Locate the cell with the specified text and output its (x, y) center coordinate. 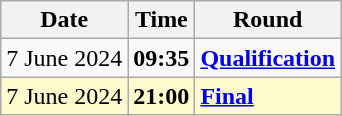
Qualification (268, 58)
09:35 (162, 58)
Round (268, 20)
Time (162, 20)
Final (268, 96)
Date (64, 20)
21:00 (162, 96)
